Provide the [x, y] coordinate of the cell's center where the given text is located.  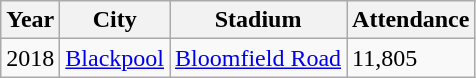
Stadium [258, 20]
11,805 [411, 58]
2018 [30, 58]
Blackpool [115, 58]
Attendance [411, 20]
City [115, 20]
Year [30, 20]
Bloomfield Road [258, 58]
